From the cell containing the given text, extract its center point as (x, y) coordinate. 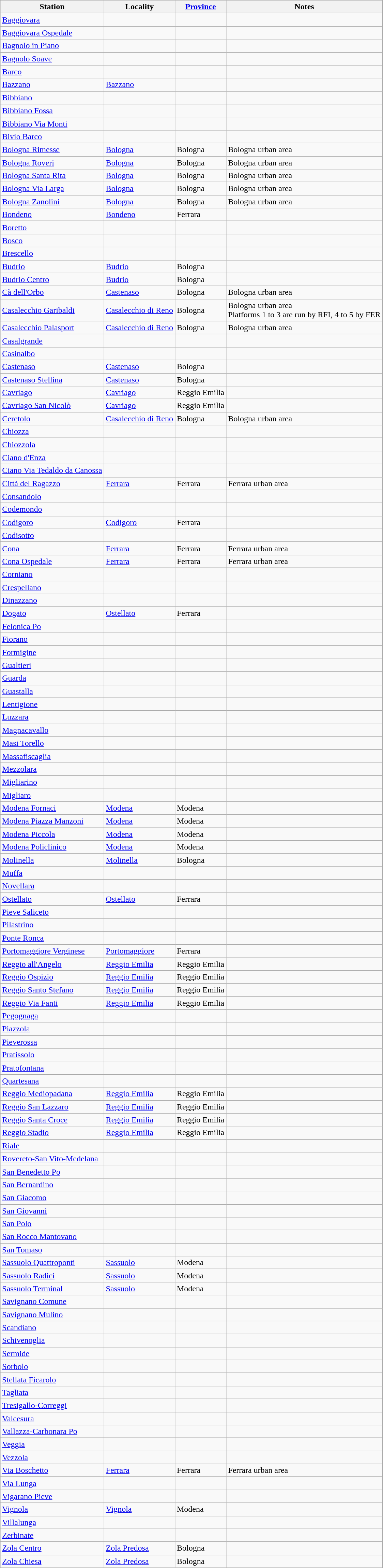
Veggia (52, 1444)
Cona (52, 548)
San Benedetto Po (52, 1172)
Tagliata (52, 1392)
Pilastrino (52, 925)
Vallazza-Carbonara Po (52, 1432)
Masi Torello (52, 743)
Bologna Roveri (52, 163)
Gualtieri (52, 665)
Stellata Ficarolo (52, 1379)
Vezzola (52, 1457)
Sorbolo (52, 1366)
Baggiovara Ospedale (52, 33)
Modena Piccola (52, 834)
Province (200, 7)
Codemondo (52, 509)
Muffa (52, 873)
Zola Chiesa (52, 1561)
Città del Ragazzo (52, 483)
Reggio all'Angelo (52, 964)
Pieverossa (52, 1042)
Tresigallo-Correggi (52, 1405)
Modena Fornaci (52, 808)
Codisotto (52, 535)
Magnacavallo (52, 730)
Quartesana (52, 1081)
Novellara (52, 886)
Chiozza (52, 432)
Felonica Po (52, 626)
Pegognaga (52, 1016)
Bibbiano Via Monti (52, 124)
Consandolo (52, 496)
Dinazzano (52, 600)
Notes (304, 7)
Luzzara (52, 717)
Reggio Stadio (52, 1133)
Chiozzola (52, 445)
Sassuolo Terminal (52, 1289)
San Giacomo (52, 1197)
Riale (52, 1146)
Boretto (52, 228)
Bologna Zanolini (52, 202)
Reggio Santa Croce (52, 1120)
Dogato (52, 613)
Mezzolara (52, 769)
Migliarino (52, 782)
Sassuolo Radici (52, 1276)
Via Boschetto (52, 1470)
Vigarano Pieve (52, 1496)
Portomaggiore Verginese (52, 951)
Rovereto-San Vito-Medelana (52, 1159)
Bibbiano (52, 98)
Savignano Mulino (52, 1315)
Savignano Comune (52, 1302)
Valcesura (52, 1418)
Guarda (52, 678)
San Bernardino (52, 1185)
Pieve Saliceto (52, 912)
Casinalbo (52, 353)
Schivenoglia (52, 1340)
Bologna Via Larga (52, 189)
Locality (139, 7)
Reggio Mediopadana (52, 1094)
Sermide (52, 1353)
Ciano Via Tedaldo da Canossa (52, 470)
Bosco (52, 241)
Baggiovara (52, 20)
San Giovanni (52, 1211)
Modena Piazza Manzoni (52, 821)
Reggio Santo Stefano (52, 990)
Ciano d'Enza (52, 458)
Bivio Barco (52, 136)
Cavriago San Nicolò (52, 406)
Reggio San Lazzaro (52, 1107)
Lentigione (52, 704)
Crespellano (52, 587)
Reggio Ospizio (52, 977)
Reggio Via Fanti (52, 1003)
Barco (52, 72)
Ponte Ronca (52, 938)
Fiorano (52, 639)
Bagnolo in Piano (52, 46)
San Polo (52, 1224)
Piazzola (52, 1029)
Casalgrande (52, 340)
Casalecchio Palasport (52, 328)
Massafiscaglia (52, 756)
Cona Ospedale (52, 561)
Scandiano (52, 1327)
Pratofontana (52, 1068)
Brescello (52, 253)
Corniano (52, 574)
Villalunga (52, 1522)
Casalecchio Garibaldi (52, 310)
Ceretolo (52, 419)
San Rocco Mantovano (52, 1237)
Bologna Rimesse (52, 149)
Bologna urban areaPlatforms 1 to 3 are run by RFI, 4 to 5 by FER (304, 310)
Formigine (52, 652)
Zola Centro (52, 1548)
Bibbiano Fossa (52, 111)
Modena Policlinico (52, 847)
Budrio Centro (52, 279)
Migliaro (52, 795)
Station (52, 7)
Bologna Santa Rita (52, 176)
Zerbinate (52, 1535)
Pratissolo (52, 1055)
Sassuolo Quattroponti (52, 1263)
Cà dell'Orbo (52, 292)
San Tomaso (52, 1250)
Bagnolo Soave (52, 59)
Castenaso Stellina (52, 380)
Guastalla (52, 691)
Portomaggiore (139, 951)
Via Lunga (52, 1483)
